Extract the [x, y] coordinate from the center of the cell holding the provided text.  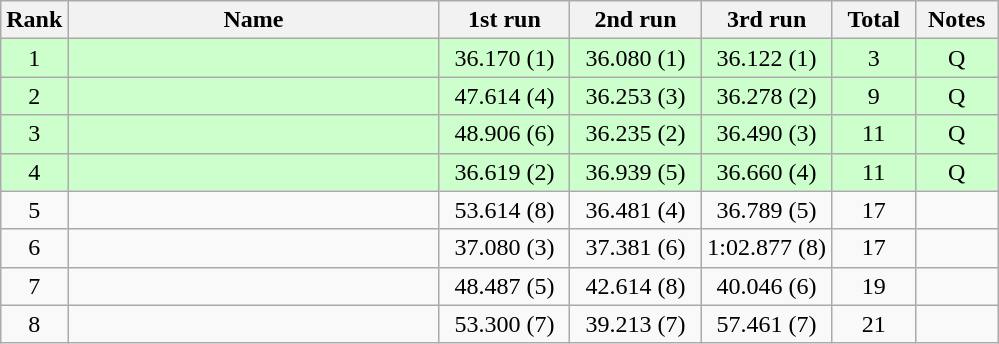
36.939 (5) [636, 172]
36.253 (3) [636, 96]
21 [874, 324]
36.235 (2) [636, 134]
39.213 (7) [636, 324]
42.614 (8) [636, 286]
37.080 (3) [504, 248]
5 [34, 210]
Total [874, 20]
36.278 (2) [766, 96]
53.614 (8) [504, 210]
6 [34, 248]
9 [874, 96]
36.080 (1) [636, 58]
36.170 (1) [504, 58]
Rank [34, 20]
Name [254, 20]
57.461 (7) [766, 324]
2nd run [636, 20]
47.614 (4) [504, 96]
4 [34, 172]
40.046 (6) [766, 286]
1:02.877 (8) [766, 248]
19 [874, 286]
36.122 (1) [766, 58]
1 [34, 58]
3rd run [766, 20]
36.481 (4) [636, 210]
1st run [504, 20]
Notes [956, 20]
53.300 (7) [504, 324]
36.660 (4) [766, 172]
36.490 (3) [766, 134]
48.906 (6) [504, 134]
36.789 (5) [766, 210]
36.619 (2) [504, 172]
37.381 (6) [636, 248]
48.487 (5) [504, 286]
8 [34, 324]
2 [34, 96]
7 [34, 286]
